Determine the [X, Y] coordinate at the center of the cell enclosing the given text.  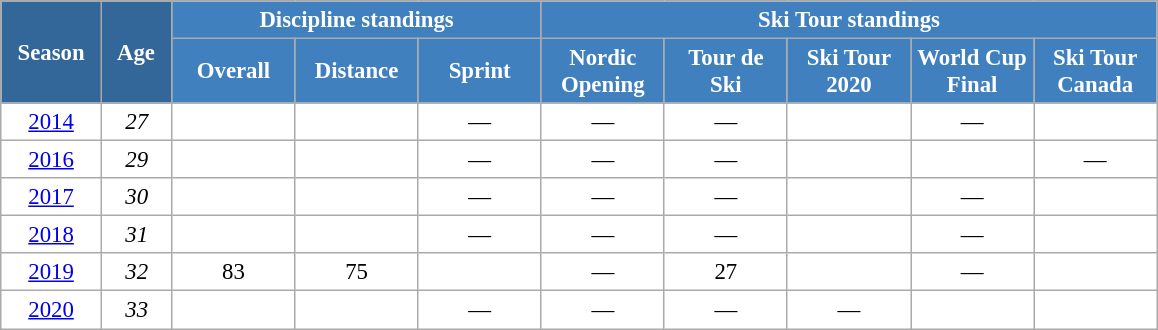
Age [136, 52]
Season [52, 52]
75 [356, 273]
Ski Tour2020 [848, 72]
Tour deSki [726, 72]
Ski TourCanada [1096, 72]
29 [136, 160]
31 [136, 235]
Overall [234, 72]
Sprint [480, 72]
NordicOpening [602, 72]
32 [136, 273]
2014 [52, 122]
Discipline standings [356, 20]
2016 [52, 160]
Distance [356, 72]
World CupFinal [972, 72]
83 [234, 273]
2018 [52, 235]
33 [136, 310]
30 [136, 197]
2017 [52, 197]
2019 [52, 273]
Ski Tour standings [848, 20]
2020 [52, 310]
